Identify which cell holds the provided text, then report its [X, Y] central coordinate. 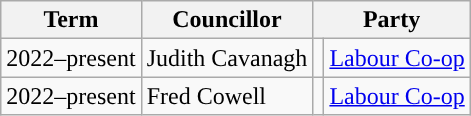
Judith Cavanagh [227, 58]
Councillor [227, 20]
Fred Cowell [227, 96]
Term [71, 20]
Party [392, 20]
